Locate the cell with the specified text and output its (X, Y) center coordinate. 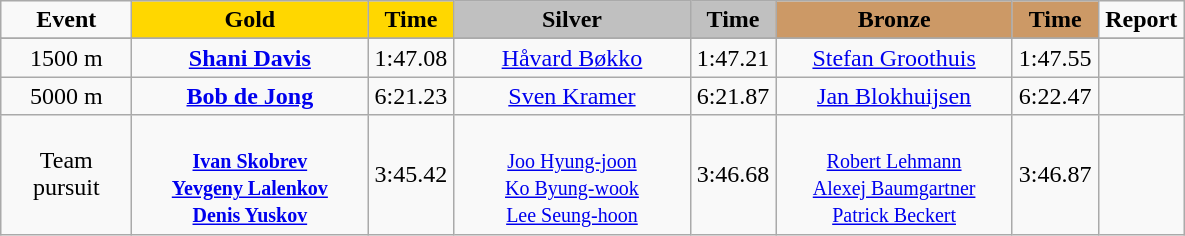
Team pursuit (66, 174)
Gold (250, 20)
6:21.87 (733, 96)
Sven Kramer (572, 96)
1:47.08 (411, 58)
Shani Davis (250, 58)
Report (1141, 20)
Event (66, 20)
Jan Blokhuijsen (894, 96)
6:21.23 (411, 96)
3:46.87 (1055, 174)
1:47.55 (1055, 58)
Ivan SkobrevYevgeny LalenkovDenis Yuskov (250, 174)
Håvard Bøkko (572, 58)
Robert LehmannAlexej BaumgartnerPatrick Beckert (894, 174)
6:22.47 (1055, 96)
1:47.21 (733, 58)
Silver (572, 20)
Joo Hyung-joonKo Byung-wookLee Seung-hoon (572, 174)
3:46.68 (733, 174)
3:45.42 (411, 174)
Bob de Jong (250, 96)
Stefan Groothuis (894, 58)
5000 m (66, 96)
Bronze (894, 20)
1500 m (66, 58)
